Return (X, Y) of the center of cell containing provided text 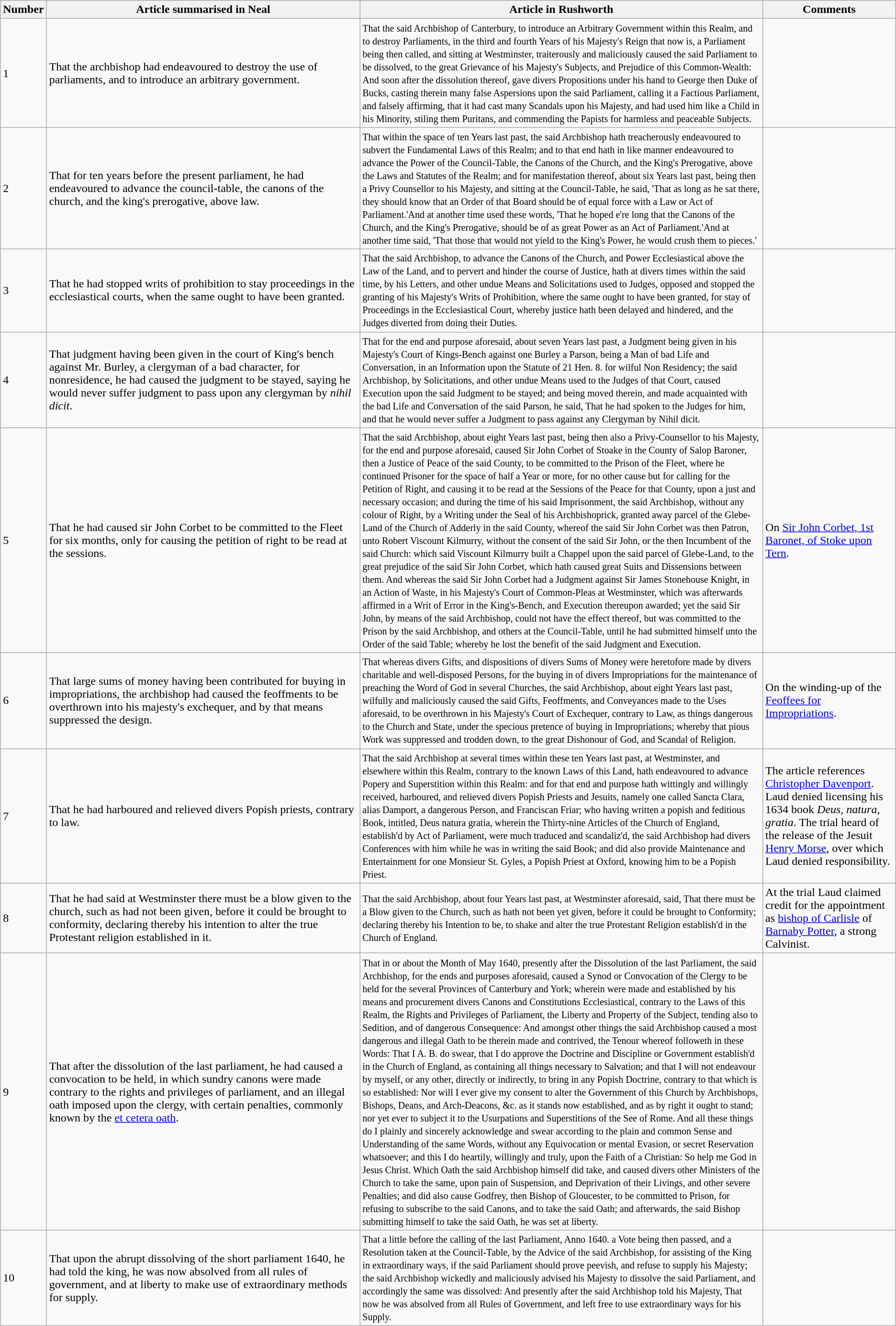
That he had caused sir John Corbet to be committed to the Fleet for six months, only for causing the petition of right to be read at the sessions. (203, 540)
8 (23, 918)
On Sir John Corbet, 1st Baronet, of Stoke upon Tern. (829, 540)
1 (23, 73)
3 (23, 290)
4 (23, 380)
That he had stopped writs of prohibition to stay proceedings in the ecclesiastical courts, when the same ought to have been granted. (203, 290)
At the trial Laud claimed credit for the appointment as bishop of Carlisle of Barnaby Potter, a strong Calvinist. (829, 918)
7 (23, 816)
2 (23, 188)
5 (23, 540)
That the archbishop had endeavoured to destroy the use of parliaments, and to introduce an arbitrary government. (203, 73)
Comments (829, 10)
9 (23, 1091)
Article in Rushworth (561, 10)
On the winding-up of the Feoffees for Impropriations. (829, 701)
Article summarised in Neal (203, 10)
10 (23, 1278)
That he had harboured and relieved divers Popish priests, contrary to law. (203, 816)
6 (23, 701)
Number (23, 10)
